For the text-containing cell, return its midpoint in (x, y) coordinate format. 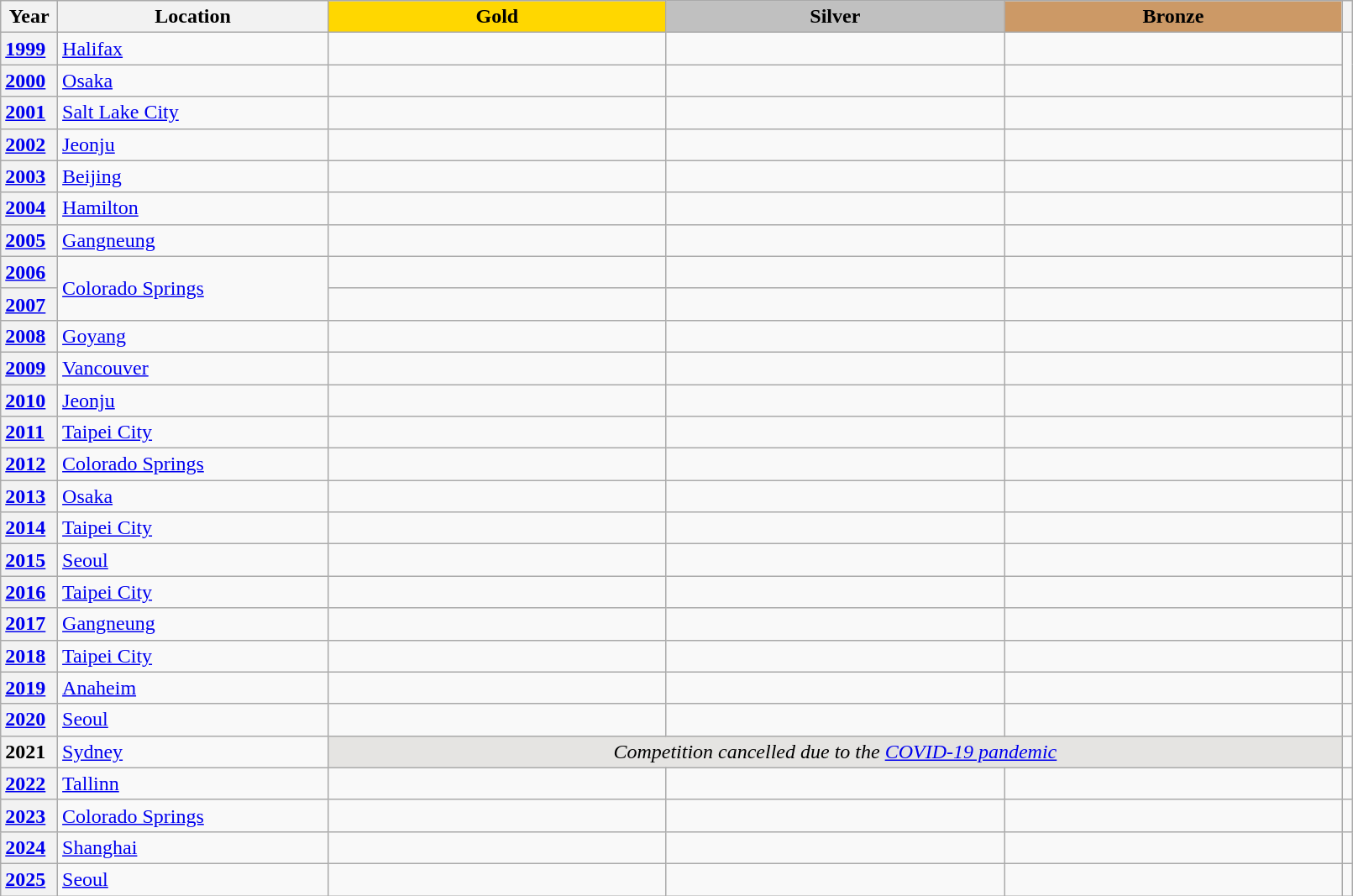
Tallinn (193, 783)
Halifax (193, 49)
1999 (29, 49)
2006 (29, 272)
Hamilton (193, 208)
Year (29, 17)
2003 (29, 176)
2009 (29, 368)
2018 (29, 656)
2013 (29, 496)
Bronze (1174, 17)
2011 (29, 432)
Goyang (193, 336)
Location (193, 17)
2008 (29, 336)
Gold (497, 17)
2001 (29, 113)
2024 (29, 847)
2023 (29, 815)
Salt Lake City (193, 113)
Anaheim (193, 688)
2002 (29, 144)
2025 (29, 879)
2015 (29, 560)
Sydney (193, 752)
2010 (29, 401)
2014 (29, 528)
2017 (29, 624)
Silver (835, 17)
Vancouver (193, 368)
2020 (29, 720)
2007 (29, 304)
2000 (29, 81)
Shanghai (193, 847)
Competition cancelled due to the COVID-19 pandemic (836, 752)
Beijing (193, 176)
2016 (29, 592)
2012 (29, 464)
2022 (29, 783)
2004 (29, 208)
2021 (29, 752)
2005 (29, 240)
2019 (29, 688)
